Provide the [x, y] coordinate of the cell's center where the given text is located.  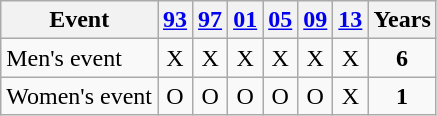
09 [316, 20]
1 [402, 96]
6 [402, 58]
Women's event [80, 96]
05 [280, 20]
Event [80, 20]
Men's event [80, 58]
Years [402, 20]
97 [210, 20]
93 [176, 20]
01 [246, 20]
13 [350, 20]
